Identify which cell holds the provided text, then report its [X, Y] central coordinate. 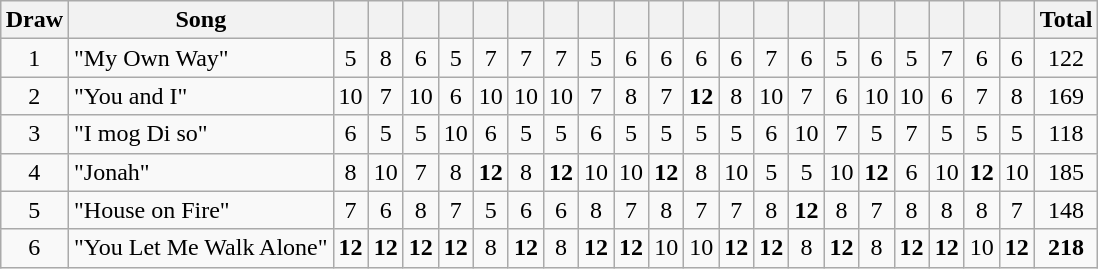
"I mog Di so" [202, 134]
218 [1066, 248]
4 [34, 172]
"House on Fire" [202, 210]
122 [1066, 58]
118 [1066, 134]
"My Own Way" [202, 58]
3 [34, 134]
Draw [34, 20]
Total [1066, 20]
1 [34, 58]
"You and I" [202, 96]
169 [1066, 96]
2 [34, 96]
Song [202, 20]
"You Let Me Walk Alone" [202, 248]
"Jonah" [202, 172]
148 [1066, 210]
185 [1066, 172]
